For the text-containing cell, return its midpoint in [x, y] coordinate format. 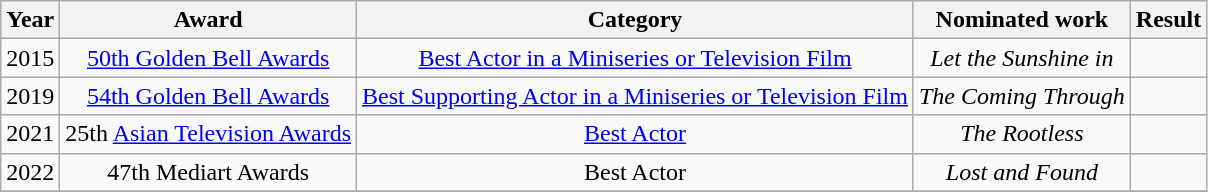
47th Mediart Awards [208, 172]
Award [208, 20]
50th Golden Bell Awards [208, 58]
2021 [30, 134]
The Coming Through [1022, 96]
Result [1168, 20]
54th Golden Bell Awards [208, 96]
Lost and Found [1022, 172]
Best Supporting Actor in a Miniseries or Television Film [636, 96]
2019 [30, 96]
Let the Sunshine in [1022, 58]
Category [636, 20]
Best Actor in a Miniseries or Television Film [636, 58]
2022 [30, 172]
Year [30, 20]
25th Asian Television Awards [208, 134]
Nominated work [1022, 20]
The Rootless [1022, 134]
2015 [30, 58]
